Identify which cell holds the provided text, then report its (x, y) central coordinate. 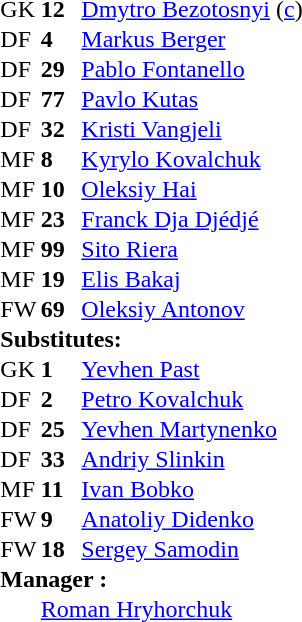
Kyrylo Kovalchuk (192, 160)
11 (60, 490)
99 (60, 250)
29 (60, 70)
23 (60, 220)
Elis Bakaj (192, 280)
18 (60, 550)
Yevhen Martynenko (192, 430)
Petro Kovalchuk (192, 400)
Oleksiy Antonov (192, 310)
19 (60, 280)
33 (60, 460)
Ivan Bobko (192, 490)
2 (60, 400)
1 (60, 370)
Kristi Vangjeli (192, 130)
77 (60, 100)
Markus Berger (192, 40)
69 (60, 310)
Sito Riera (192, 250)
25 (60, 430)
GK (19, 370)
Andriy Slinkin (192, 460)
Franck Dja Djédjé (192, 220)
Sergey Samodin (192, 550)
Pavlo Kutas (192, 100)
Oleksiy Hai (192, 190)
9 (60, 520)
Pablo Fontanello (192, 70)
10 (60, 190)
Anatoliy Didenko (192, 520)
32 (60, 130)
4 (60, 40)
8 (60, 160)
Yevhen Past (192, 370)
